Identify which cell holds the provided text, then report its (X, Y) central coordinate. 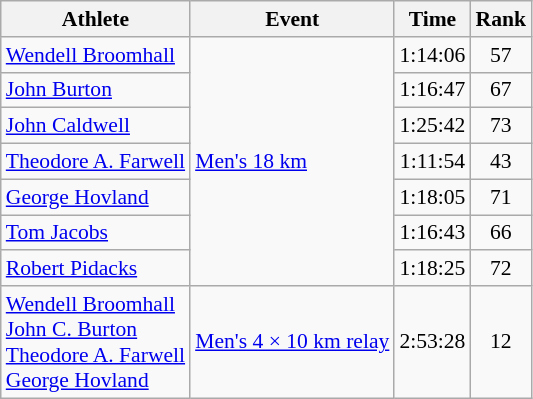
Time (432, 19)
1:16:47 (432, 90)
1:14:06 (432, 55)
1:25:42 (432, 126)
Men's 4 × 10 km relay (292, 342)
72 (500, 269)
Theodore A. Farwell (96, 162)
43 (500, 162)
John Caldwell (96, 126)
71 (500, 197)
Wendell Broomhall (96, 55)
12 (500, 342)
2:53:28 (432, 342)
1:11:54 (432, 162)
Wendell BroomhallJohn C. BurtonTheodore A. FarwellGeorge Hovland (96, 342)
73 (500, 126)
Robert Pidacks (96, 269)
John Burton (96, 90)
Event (292, 19)
1:18:05 (432, 197)
67 (500, 90)
Men's 18 km (292, 162)
66 (500, 233)
1:18:25 (432, 269)
1:16:43 (432, 233)
57 (500, 55)
George Hovland (96, 197)
Rank (500, 19)
Tom Jacobs (96, 233)
Athlete (96, 19)
